Provide the [X, Y] coordinate of the cell's center where the given text is located.  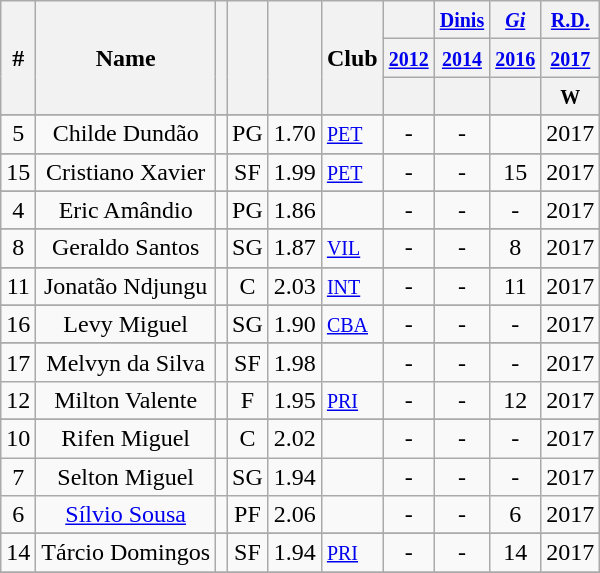
1.95 [294, 400]
Dinis [462, 20]
Childe Dundão [126, 134]
W [570, 96]
Milton Valente [126, 400]
VIL [352, 248]
5 [18, 134]
Cristiano Xavier [126, 172]
Name [126, 58]
2016 [516, 58]
Melvyn da Silva [126, 362]
2.03 [294, 286]
1.70 [294, 134]
10 [18, 438]
CBA [352, 324]
Geraldo Santos [126, 248]
16 [18, 324]
4 [18, 210]
2.06 [294, 515]
17 [18, 362]
Eric Amândio [126, 210]
R.D. [570, 20]
1.98 [294, 362]
Rifen Miguel [126, 438]
2014 [462, 58]
2012 [408, 58]
PF [248, 515]
Tárcio Domingos [126, 553]
1.86 [294, 210]
Jonatão Ndjungu [126, 286]
Sílvio Sousa [126, 515]
Club [352, 58]
Selton Miguel [126, 477]
INT [352, 286]
F [248, 400]
1.87 [294, 248]
1.90 [294, 324]
Gi [516, 20]
1.99 [294, 172]
2.02 [294, 438]
# [18, 58]
Levy Miguel [126, 324]
7 [18, 477]
